Return the [x, y] coordinate for the center point of the cell that contains the specified text.  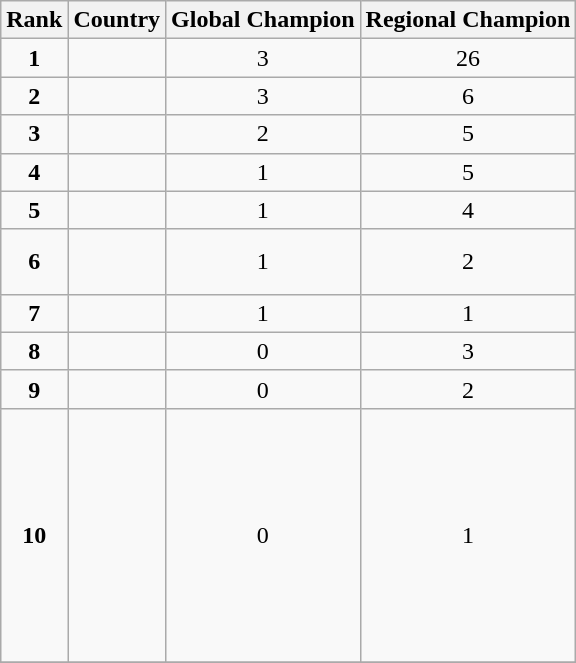
9 [34, 389]
Country [117, 20]
26 [468, 58]
Rank [34, 20]
7 [34, 313]
10 [34, 535]
Global Champion [263, 20]
8 [34, 351]
Regional Champion [468, 20]
